Return the [x, y] coordinate for the center point of the cell that contains the specified text.  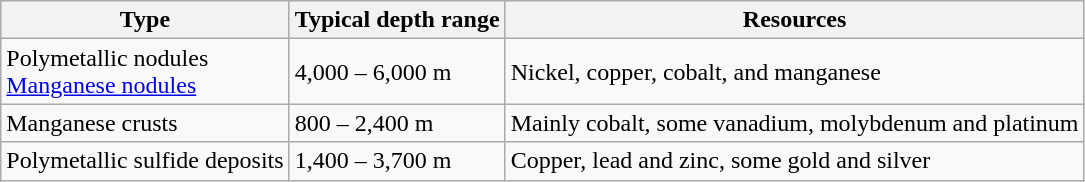
Copper, lead and zinc, some gold and silver [794, 161]
Type [145, 20]
Polymetallic sulfide deposits [145, 161]
Mainly cobalt, some vanadium, molybdenum and platinum [794, 123]
1,400 – 3,700 m [397, 161]
4,000 – 6,000 m [397, 72]
Nickel, copper, cobalt, and manganese [794, 72]
Typical depth range [397, 20]
Resources [794, 20]
Manganese crusts [145, 123]
800 – 2,400 m [397, 123]
Polymetallic nodulesManganese nodules [145, 72]
